Pinpoint the cell where the given text exists, returning its [X, Y] midpoint coordinate. 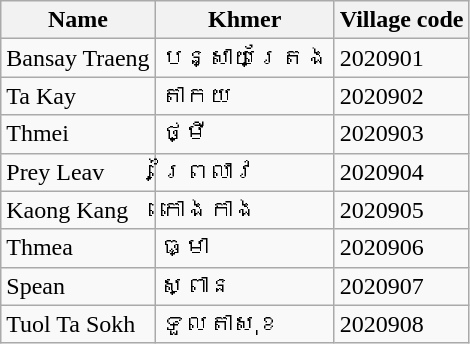
ទួលតាសុខ [244, 324]
កោងកាង [244, 210]
Bansay Traeng [78, 58]
ថ្មី [244, 134]
2020906 [402, 248]
ស្ពាន [244, 286]
2020902 [402, 96]
Thmea [78, 248]
2020908 [402, 324]
Thmei [78, 134]
2020905 [402, 210]
បន្សាយត្រែង [244, 58]
2020904 [402, 172]
Khmer [244, 20]
ព្រៃលាវ [244, 172]
Kaong Kang [78, 210]
2020907 [402, 286]
2020901 [402, 58]
Village code [402, 20]
2020903 [402, 134]
Spean [78, 286]
Prey Leav [78, 172]
Name [78, 20]
ធ្មា [244, 248]
តាកយ [244, 96]
Tuol Ta Sokh [78, 324]
Ta Kay [78, 96]
